Find where the given text appears and provide that cell's center as (X, Y) coordinate. 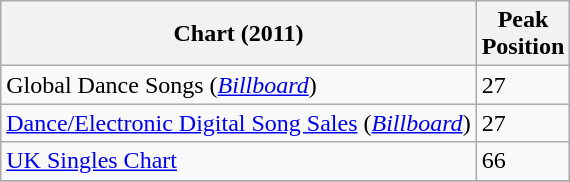
Global Dance Songs (Billboard) (238, 85)
66 (523, 161)
PeakPosition (523, 34)
Dance/Electronic Digital Song Sales (Billboard) (238, 123)
Chart (2011) (238, 34)
UK Singles Chart (238, 161)
